Find where the given text appears and provide that cell's center as [X, Y] coordinate. 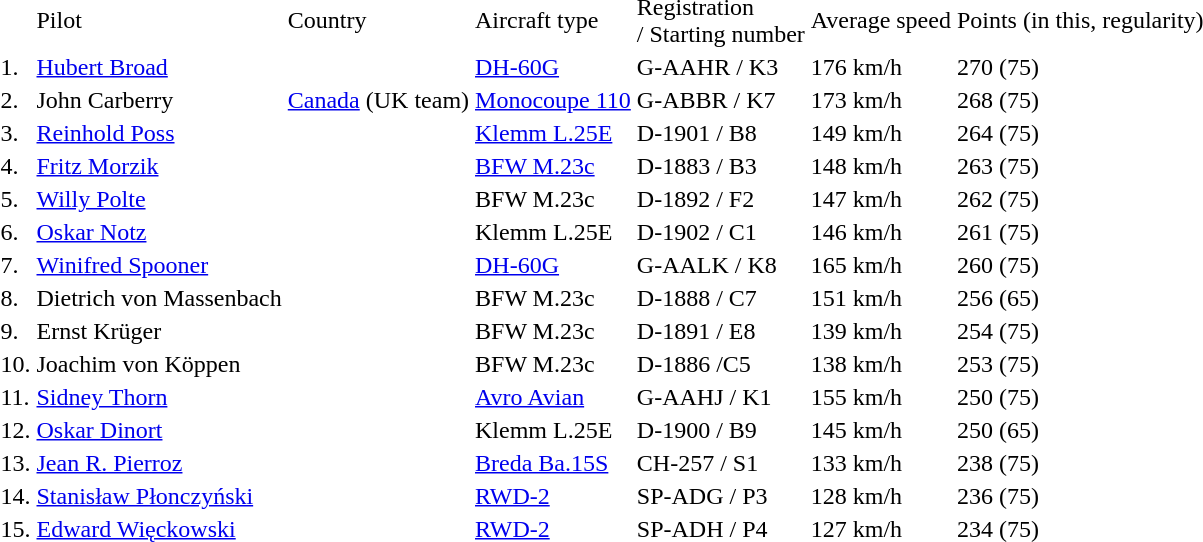
Reinhold Poss [159, 133]
Winifred Spooner [159, 265]
149 km/h [880, 133]
D-1888 / C7 [720, 298]
D-1892 / F2 [720, 199]
146 km/h [880, 232]
Breda Ba.15S [554, 463]
G-AALK / K8 [720, 265]
D-1883 / B3 [720, 166]
Dietrich von Massenbach [159, 298]
Canada (UK team) [378, 100]
Oskar Notz [159, 232]
Jean R. Pierroz [159, 463]
Ernst Krüger [159, 331]
D-1886 /C5 [720, 364]
165 km/h [880, 265]
147 km/h [880, 199]
D-1901 / B8 [720, 133]
133 km/h [880, 463]
173 km/h [880, 100]
G-AAHR / K3 [720, 67]
Joachim von Köppen [159, 364]
151 km/h [880, 298]
CH-257 / S1 [720, 463]
138 km/h [880, 364]
John Carberry [159, 100]
145 km/h [880, 430]
Fritz Morzik [159, 166]
Sidney Thorn [159, 397]
Stanisław Płonczyński [159, 496]
D-1891 / E8 [720, 331]
RWD-2 [554, 496]
D-1900 / B9 [720, 430]
155 km/h [880, 397]
128 km/h [880, 496]
Oskar Dinort [159, 430]
G-AAHJ / K1 [720, 397]
148 km/h [880, 166]
Monocoupe 110 [554, 100]
G-ABBR / K7 [720, 100]
Hubert Broad [159, 67]
Avro Avian [554, 397]
SP-ADG / P3 [720, 496]
176 km/h [880, 67]
D-1902 / C1 [720, 232]
139 km/h [880, 331]
Willy Polte [159, 199]
